Locate the cell with the specified text and output its (x, y) center coordinate. 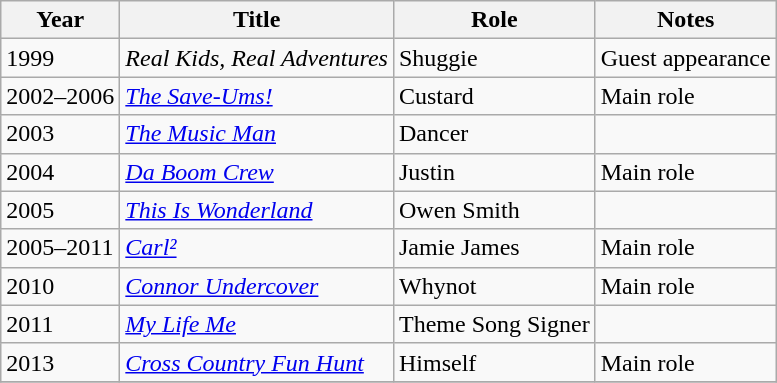
2002–2006 (60, 96)
Title (257, 20)
Carl² (257, 248)
This Is Wonderland (257, 210)
Theme Song Signer (494, 324)
Role (494, 20)
Real Kids, Real Adventures (257, 58)
2011 (60, 324)
Justin (494, 172)
The Music Man (257, 134)
2003 (60, 134)
Cross Country Fun Hunt (257, 362)
Jamie James (494, 248)
Da Boom Crew (257, 172)
Shuggie (494, 58)
Custard (494, 96)
2004 (60, 172)
2010 (60, 286)
Owen Smith (494, 210)
2005–2011 (60, 248)
2005 (60, 210)
The Save-Ums! (257, 96)
Whynot (494, 286)
Connor Undercover (257, 286)
Year (60, 20)
Dancer (494, 134)
My Life Me (257, 324)
Guest appearance (686, 58)
Himself (494, 362)
2013 (60, 362)
Notes (686, 20)
1999 (60, 58)
